Extract the [X, Y] coordinate from the center of the cell holding the provided text.  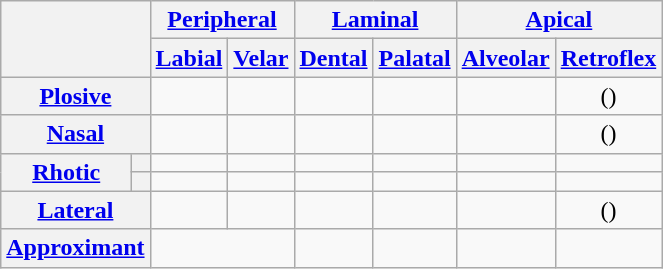
Apical [559, 20]
Peripheral [222, 20]
Laminal [375, 20]
Lateral [76, 210]
Plosive [76, 96]
Nasal [76, 134]
Alveolar [506, 58]
Approximant [76, 248]
Velar [261, 58]
Dental [334, 58]
Retroflex [608, 58]
Labial [189, 58]
Rhotic [66, 172]
Palatal [414, 58]
